For the text-containing cell, return its midpoint in [x, y] coordinate format. 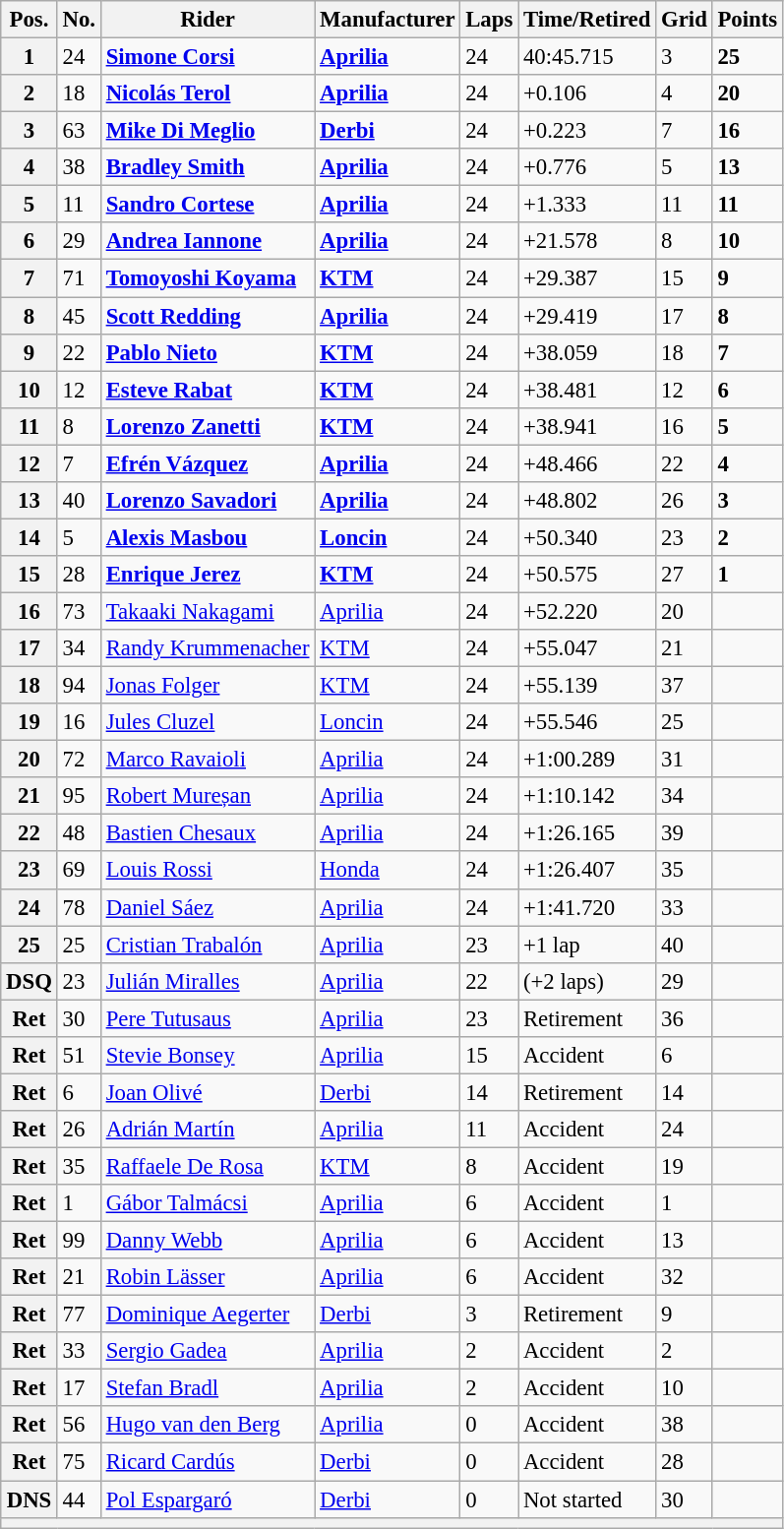
40:45.715 [587, 57]
63 [79, 131]
Joan Olivé [207, 1092]
Honda [388, 871]
Pere Tutusaus [207, 1018]
Laps [490, 20]
36 [685, 1018]
+1 lap [587, 945]
+50.575 [587, 575]
+50.340 [587, 537]
+48.802 [587, 501]
+1.333 [587, 205]
Points [748, 20]
+1:26.165 [587, 833]
Sandro Cortese [207, 205]
Tomoyoshi Koyama [207, 278]
+38.941 [587, 426]
71 [79, 278]
Pablo Nieto [207, 352]
Esteve Rabat [207, 390]
No. [79, 20]
77 [79, 1315]
Pol Espargaró [207, 1499]
44 [79, 1499]
+0.776 [587, 167]
+1:00.289 [587, 760]
73 [79, 611]
Randy Krummenacher [207, 648]
Time/Retired [587, 20]
Sergio Gadea [207, 1351]
99 [79, 1241]
75 [79, 1462]
Lorenzo Zanetti [207, 426]
Nicolás Terol [207, 93]
Scott Redding [207, 316]
56 [79, 1426]
51 [79, 1056]
+38.059 [587, 352]
95 [79, 796]
Bradley Smith [207, 167]
Pos. [30, 20]
Not started [587, 1499]
32 [685, 1277]
+0.223 [587, 131]
+29.419 [587, 316]
Robin Lässer [207, 1277]
Enrique Jerez [207, 575]
39 [685, 833]
+0.106 [587, 93]
+55.546 [587, 722]
69 [79, 871]
Dominique Aegerter [207, 1315]
Raffaele De Rosa [207, 1166]
+1:26.407 [587, 871]
27 [685, 575]
31 [685, 760]
+55.047 [587, 648]
DSQ [30, 981]
Hugo van den Berg [207, 1426]
Gábor Talmácsi [207, 1203]
Stevie Bonsey [207, 1056]
Robert Mureșan [207, 796]
48 [79, 833]
Daniel Sáez [207, 907]
(+2 laps) [587, 981]
Grid [685, 20]
Stefan Bradl [207, 1388]
+21.578 [587, 241]
Jules Cluzel [207, 722]
Jonas Folger [207, 686]
Manufacturer [388, 20]
37 [685, 686]
Marco Ravaioli [207, 760]
+38.481 [587, 390]
+55.139 [587, 686]
Rider [207, 20]
+1:10.142 [587, 796]
94 [79, 686]
Efrén Vázquez [207, 463]
Ricard Cardús [207, 1462]
Danny Webb [207, 1241]
+48.466 [587, 463]
Andrea Iannone [207, 241]
+52.220 [587, 611]
DNS [30, 1499]
Takaaki Nakagami [207, 611]
Cristian Trabalón [207, 945]
Alexis Masbou [207, 537]
+29.387 [587, 278]
45 [79, 316]
Mike Di Meglio [207, 131]
Simone Corsi [207, 57]
Bastien Chesaux [207, 833]
78 [79, 907]
Louis Rossi [207, 871]
+1:41.720 [587, 907]
Adrián Martín [207, 1130]
72 [79, 760]
Julián Miralles [207, 981]
Lorenzo Savadori [207, 501]
